Detect which cell encompasses the target text, then output its (X, Y) center coordinate. 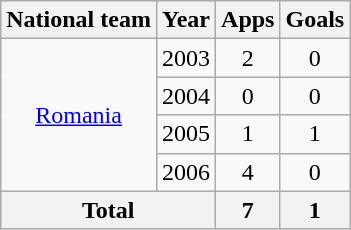
Total (108, 210)
Year (186, 20)
2005 (186, 134)
2006 (186, 172)
2004 (186, 96)
2003 (186, 58)
Apps (248, 20)
Romania (79, 115)
4 (248, 172)
Goals (315, 20)
2 (248, 58)
National team (79, 20)
7 (248, 210)
